Return [X, Y] of the center of cell containing provided text 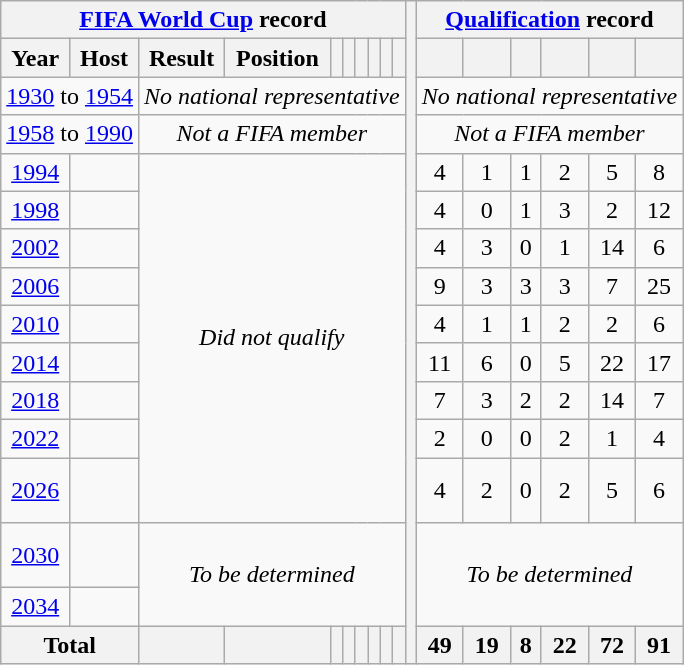
2010 [36, 324]
17 [658, 362]
1998 [36, 210]
25 [658, 286]
2014 [36, 362]
Qualification record [550, 20]
Total [70, 645]
1958 to 1990 [70, 134]
19 [486, 645]
72 [612, 645]
2030 [36, 556]
1930 to 1954 [70, 96]
12 [658, 210]
49 [440, 645]
Position [278, 58]
2034 [36, 607]
1994 [36, 172]
Result [181, 58]
11 [440, 362]
2002 [36, 248]
91 [658, 645]
2022 [36, 438]
Host [104, 58]
2018 [36, 400]
FIFA World Cup record [203, 20]
9 [440, 286]
Did not qualify [272, 338]
Year [36, 58]
2006 [36, 286]
2026 [36, 490]
